Return the [X, Y] coordinate for the center point of the cell that contains the specified text.  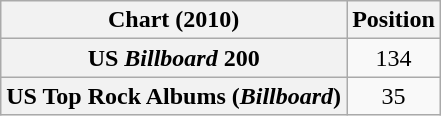
US Billboard 200 [174, 58]
134 [394, 58]
Position [394, 20]
Chart (2010) [174, 20]
US Top Rock Albums (Billboard) [174, 96]
35 [394, 96]
